Return (x, y) of the center of cell containing provided text 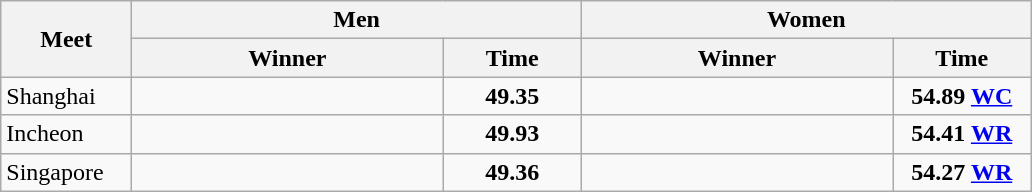
Incheon (66, 134)
Singapore (66, 172)
49.93 (512, 134)
54.27 WR (962, 172)
Men (357, 20)
Meet (66, 39)
49.35 (512, 96)
Shanghai (66, 96)
54.89 WC (962, 96)
49.36 (512, 172)
54.41 WR (962, 134)
Women (806, 20)
